Locate the cell with the specified text and output its (x, y) center coordinate. 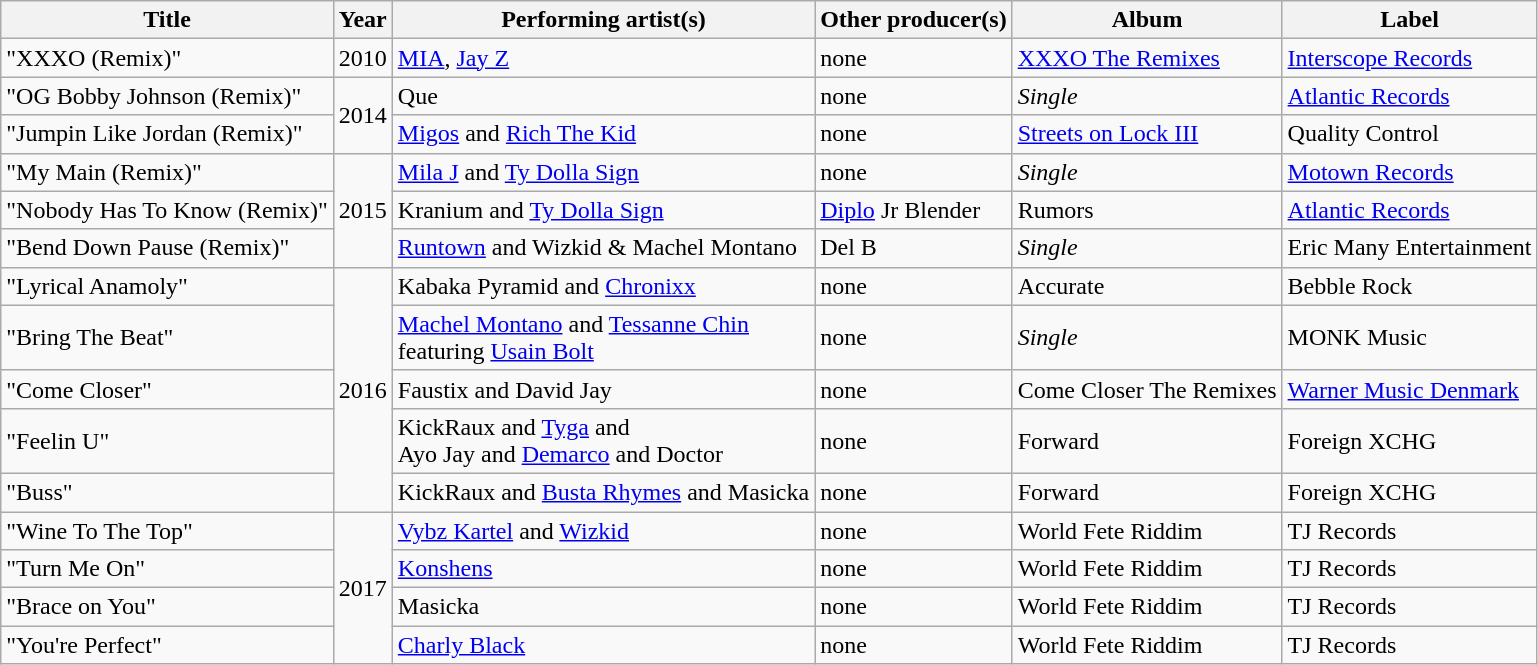
Faustix and David Jay (603, 389)
"Bend Down Pause (Remix)" (168, 248)
"OG Bobby Johnson (Remix)" (168, 96)
Interscope Records (1410, 58)
Eric Many Entertainment (1410, 248)
2017 (362, 588)
Mila J and Ty Dolla Sign (603, 172)
Kabaka Pyramid and Chronixx (603, 286)
Kranium and Ty Dolla Sign (603, 210)
Album (1147, 20)
2016 (362, 389)
"Nobody Has To Know (Remix)" (168, 210)
Warner Music Denmark (1410, 389)
"My Main (Remix)" (168, 172)
"Jumpin Like Jordan (Remix)" (168, 134)
Performing artist(s) (603, 20)
Quality Control (1410, 134)
Rumors (1147, 210)
KickRaux and Busta Rhymes and Masicka (603, 492)
"Turn Me On" (168, 569)
"Lyrical Anamoly" (168, 286)
"Feelin U" (168, 440)
Masicka (603, 607)
Come Closer The Remixes (1147, 389)
MIA, Jay Z (603, 58)
"Bring The Beat" (168, 338)
XXXO The Remixes (1147, 58)
"You're Perfect" (168, 645)
Vybz Kartel and Wizkid (603, 531)
MONK Music (1410, 338)
Other producer(s) (914, 20)
Migos and Rich The Kid (603, 134)
"XXXO (Remix)" (168, 58)
Charly Black (603, 645)
"Wine To The Top" (168, 531)
Motown Records (1410, 172)
Label (1410, 20)
2010 (362, 58)
2014 (362, 115)
Machel Montano and Tessanne Chinfeaturing Usain Bolt (603, 338)
KickRaux and Tyga andAyo Jay and Demarco and Doctor (603, 440)
"Buss" (168, 492)
Bebble Rock (1410, 286)
"Come Closer" (168, 389)
2015 (362, 210)
Runtown and Wizkid & Machel Montano (603, 248)
Accurate (1147, 286)
Diplo Jr Blender (914, 210)
"Brace on You" (168, 607)
Del B (914, 248)
Streets on Lock III (1147, 134)
Title (168, 20)
Konshens (603, 569)
Year (362, 20)
Que (603, 96)
